Return the [x, y] coordinate for the center point of the cell that contains the specified text.  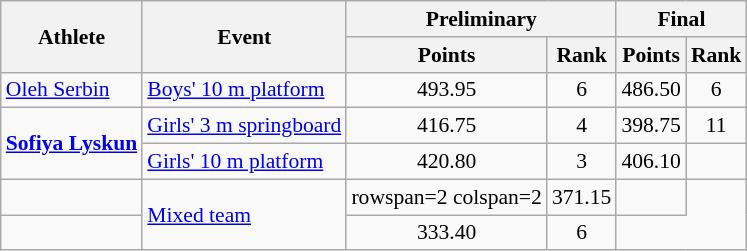
4 [582, 126]
Event [244, 36]
416.75 [446, 126]
Boys' 10 m platform [244, 90]
Final [681, 19]
3 [582, 162]
406.10 [650, 162]
486.50 [650, 90]
333.40 [446, 233]
Preliminary [481, 19]
Girls' 3 m springboard [244, 126]
Sofiya Lyskun [72, 144]
493.95 [446, 90]
398.75 [650, 126]
420.80 [446, 162]
371.15 [582, 197]
Mixed team [244, 214]
Oleh Serbin [72, 90]
rowspan=2 colspan=2 [446, 197]
Girls' 10 m platform [244, 162]
11 [716, 126]
Athlete [72, 36]
